From the cell containing the given text, extract its center point as [X, Y] coordinate. 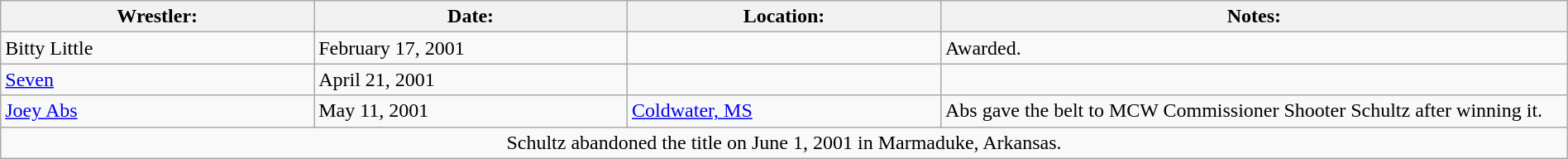
Abs gave the belt to MCW Commissioner Shooter Schultz after winning it. [1254, 111]
Awarded. [1254, 48]
Date: [471, 17]
Notes: [1254, 17]
Schultz abandoned the title on June 1, 2001 in Marmaduke, Arkansas. [784, 142]
April 21, 2001 [471, 79]
Bitty Little [157, 48]
May 11, 2001 [471, 111]
Wrestler: [157, 17]
February 17, 2001 [471, 48]
Seven [157, 79]
Location: [784, 17]
Coldwater, MS [784, 111]
Joey Abs [157, 111]
